Determine the (X, Y) coordinate at the center of the cell enclosing the given text.  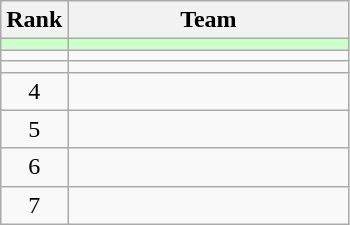
7 (34, 205)
4 (34, 91)
Rank (34, 20)
Team (208, 20)
5 (34, 129)
6 (34, 167)
